Locate the cell with the specified text and output its (X, Y) center coordinate. 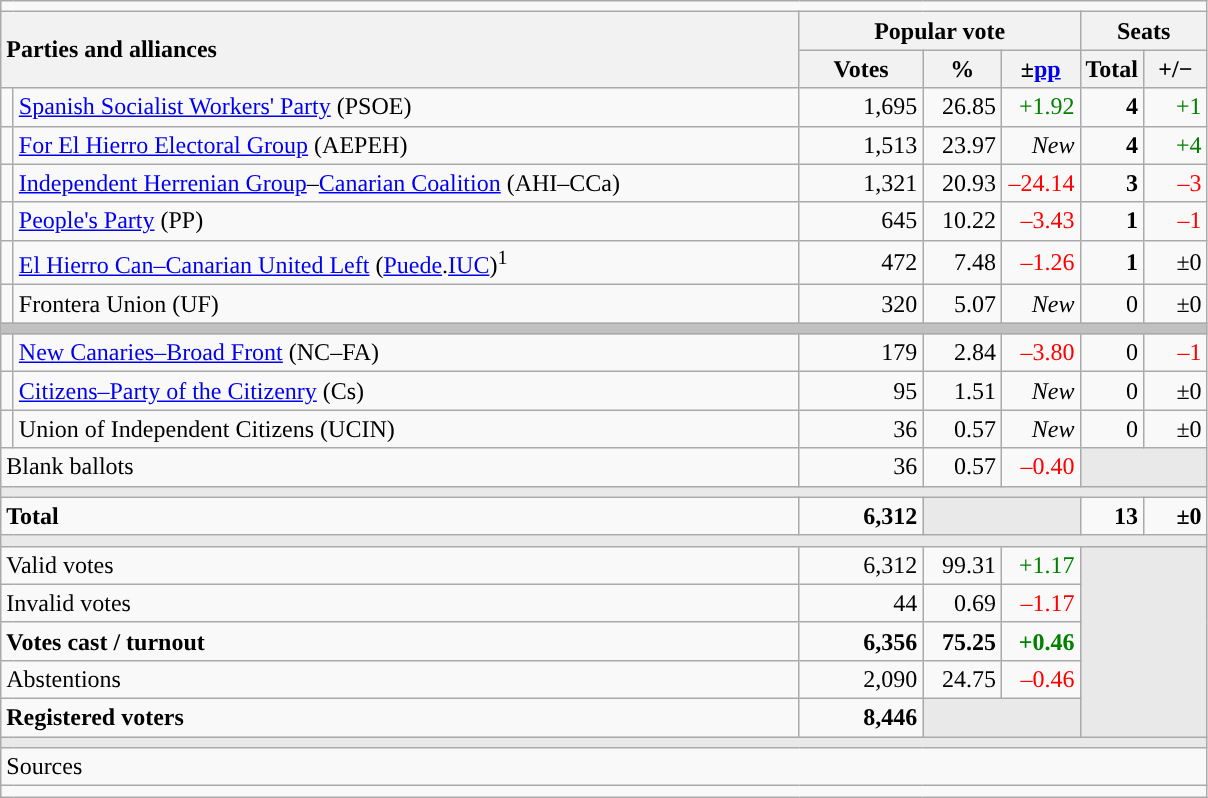
Parties and alliances (400, 50)
People's Party (PP) (406, 221)
Spanish Socialist Workers' Party (PSOE) (406, 107)
±pp (1040, 69)
Sources (604, 767)
44 (861, 603)
–0.46 (1040, 679)
7.48 (962, 262)
320 (861, 304)
Popular vote (940, 31)
13 (1112, 516)
8,446 (861, 718)
–3.43 (1040, 221)
75.25 (962, 641)
Registered voters (400, 718)
3 (1112, 183)
2.84 (962, 353)
+0.46 (1040, 641)
% (962, 69)
Blank ballots (400, 467)
Frontera Union (UF) (406, 304)
Seats (1144, 31)
–1.26 (1040, 262)
Citizens–Party of the Citizenry (Cs) (406, 391)
179 (861, 353)
Invalid votes (400, 603)
New Canaries–Broad Front (NC–FA) (406, 353)
99.31 (962, 565)
2,090 (861, 679)
95 (861, 391)
645 (861, 221)
Independent Herrenian Group–Canarian Coalition (AHI–CCa) (406, 183)
1.51 (962, 391)
Abstentions (400, 679)
+4 (1176, 145)
10.22 (962, 221)
24.75 (962, 679)
Votes (861, 69)
–24.14 (1040, 183)
+/− (1176, 69)
+1.17 (1040, 565)
5.07 (962, 304)
26.85 (962, 107)
0.69 (962, 603)
6,356 (861, 641)
Votes cast / turnout (400, 641)
–3 (1176, 183)
Valid votes (400, 565)
–1.17 (1040, 603)
+1.92 (1040, 107)
El Hierro Can–Canarian United Left (Puede.IUC)1 (406, 262)
For El Hierro Electoral Group (AEPEH) (406, 145)
1,321 (861, 183)
472 (861, 262)
Union of Independent Citizens (UCIN) (406, 429)
1,513 (861, 145)
–0.40 (1040, 467)
20.93 (962, 183)
1,695 (861, 107)
–3.80 (1040, 353)
23.97 (962, 145)
+1 (1176, 107)
